Pinpoint the cell where the given text exists, returning its (X, Y) midpoint coordinate. 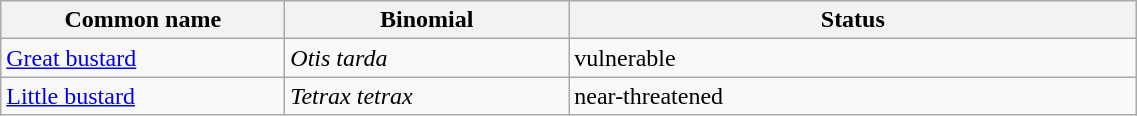
Little bustard (143, 96)
Otis tarda (427, 58)
Great bustard (143, 58)
near-threatened (853, 96)
Status (853, 20)
Common name (143, 20)
vulnerable (853, 58)
Tetrax tetrax (427, 96)
Binomial (427, 20)
